Return [x, y] of the center of cell containing provided text 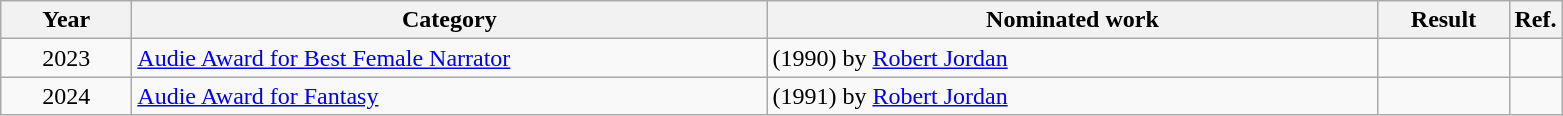
Nominated work [1072, 20]
Year [66, 20]
Category [450, 20]
Ref. [1536, 20]
(1991) by Robert Jordan [1072, 96]
(1990) by Robert Jordan [1072, 58]
2023 [66, 58]
Audie Award for Fantasy [450, 96]
Result [1444, 20]
2024 [66, 96]
Audie Award for Best Female Narrator [450, 58]
